Find where the given text appears and provide that cell's center as [x, y] coordinate. 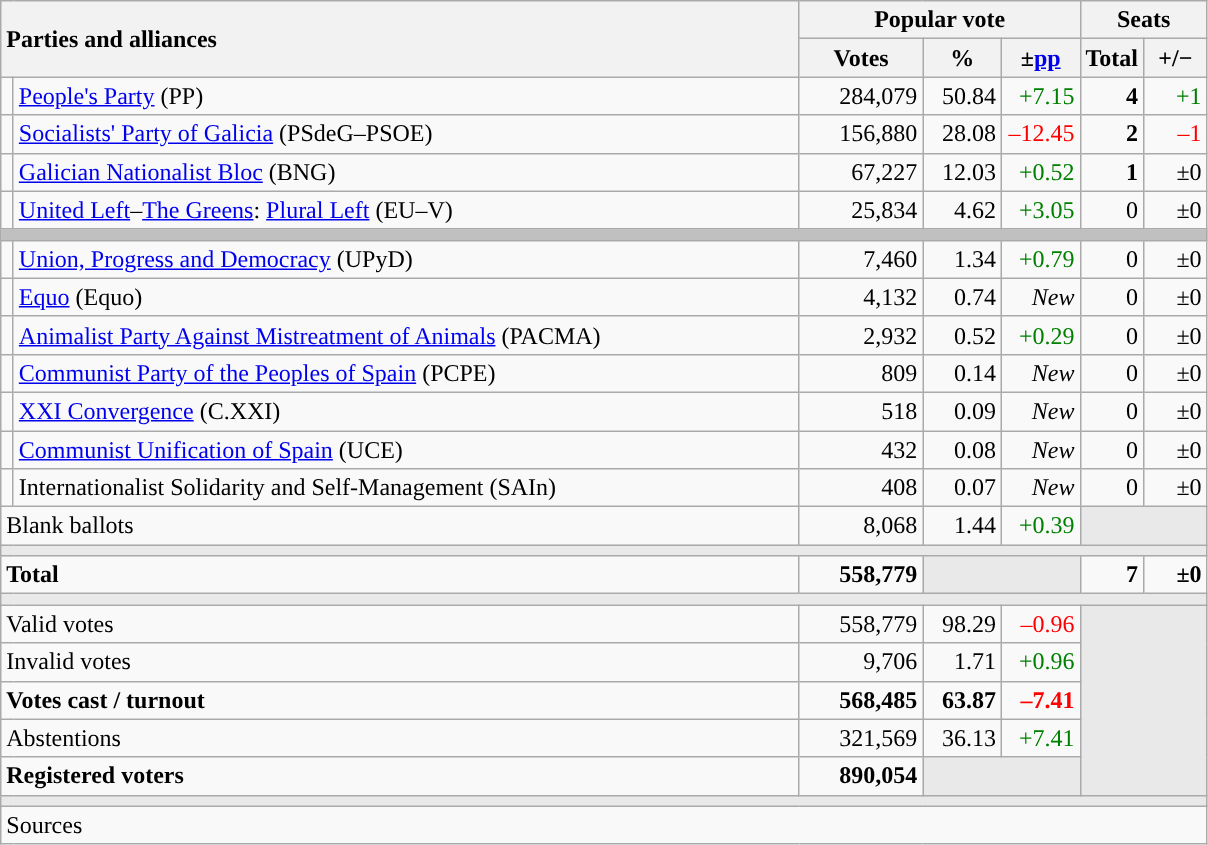
People's Party (PP) [406, 96]
890,054 [861, 776]
Communist Unification of Spain (UCE) [406, 449]
Sources [604, 825]
+0.39 [1040, 526]
0.14 [962, 373]
% [962, 58]
98.29 [962, 624]
0.09 [962, 411]
0.74 [962, 297]
1.44 [962, 526]
Blank ballots [400, 526]
156,880 [861, 134]
Union, Progress and Democracy (UPyD) [406, 259]
+7.15 [1040, 96]
0.07 [962, 488]
Animalist Party Against Mistreatment of Animals (PACMA) [406, 335]
+0.52 [1040, 172]
284,079 [861, 96]
Valid votes [400, 624]
+1 [1176, 96]
Communist Party of the Peoples of Spain (PCPE) [406, 373]
9,706 [861, 662]
1.71 [962, 662]
2,932 [861, 335]
50.84 [962, 96]
28.08 [962, 134]
–1 [1176, 134]
432 [861, 449]
4,132 [861, 297]
+3.05 [1040, 210]
2 [1112, 134]
United Left–The Greens: Plural Left (EU–V) [406, 210]
–0.96 [1040, 624]
Parties and alliances [400, 39]
12.03 [962, 172]
4 [1112, 96]
25,834 [861, 210]
7,460 [861, 259]
408 [861, 488]
8,068 [861, 526]
Votes [861, 58]
XXI Convergence (C.XXI) [406, 411]
Socialists' Party of Galicia (PSdeG–PSOE) [406, 134]
Equo (Equo) [406, 297]
518 [861, 411]
568,485 [861, 700]
4.62 [962, 210]
Galician Nationalist Bloc (BNG) [406, 172]
1 [1112, 172]
+0.96 [1040, 662]
+0.29 [1040, 335]
Seats [1144, 20]
Popular vote [940, 20]
–7.41 [1040, 700]
Invalid votes [400, 662]
0.52 [962, 335]
1.34 [962, 259]
+/− [1176, 58]
809 [861, 373]
±pp [1040, 58]
321,569 [861, 738]
Abstentions [400, 738]
+7.41 [1040, 738]
63.87 [962, 700]
36.13 [962, 738]
0.08 [962, 449]
+0.79 [1040, 259]
Internationalist Solidarity and Self-Management (SAIn) [406, 488]
Registered voters [400, 776]
7 [1112, 575]
Votes cast / turnout [400, 700]
67,227 [861, 172]
–12.45 [1040, 134]
